Detect which cell encompasses the target text, then output its [X, Y] center coordinate. 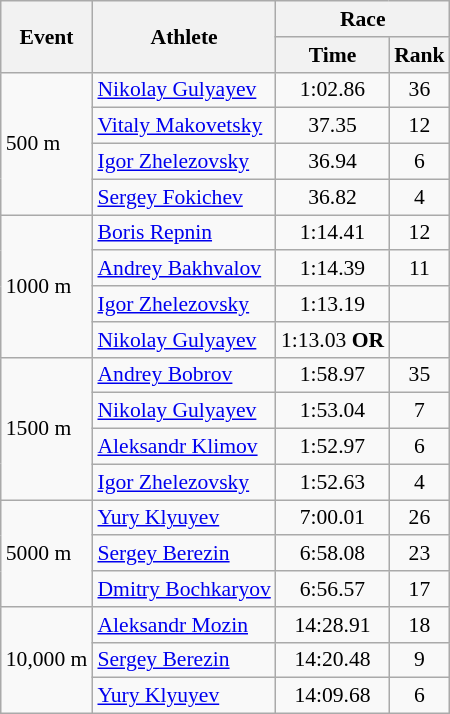
5000 m [47, 554]
Sergey Fokichev [184, 197]
7 [420, 411]
Vitaly Makovetsky [184, 126]
6:58.08 [332, 554]
26 [420, 518]
Rank [420, 55]
36 [420, 90]
14:28.91 [332, 625]
10,000 m [47, 660]
1:52.63 [332, 482]
Aleksandr Klimov [184, 447]
Event [47, 36]
1:53.04 [332, 411]
36.94 [332, 162]
Athlete [184, 36]
6:56.57 [332, 589]
23 [420, 554]
17 [420, 589]
1:58.97 [332, 375]
18 [420, 625]
1000 m [47, 286]
14:09.68 [332, 696]
Aleksandr Mozin [184, 625]
Andrey Bobrov [184, 375]
36.82 [332, 197]
11 [420, 269]
7:00.01 [332, 518]
1:14.39 [332, 269]
500 m [47, 143]
1:52.97 [332, 447]
Andrey Bakhvalov [184, 269]
Boris Repnin [184, 233]
1:02.86 [332, 90]
35 [420, 375]
Dmitry Bochkaryov [184, 589]
1:13.19 [332, 304]
37.35 [332, 126]
9 [420, 660]
1500 m [47, 428]
14:20.48 [332, 660]
1:14.41 [332, 233]
Time [332, 55]
1:13.03 OR [332, 340]
Race [363, 19]
